Provide the (X, Y) coordinate of the cell's center where the given text is located.  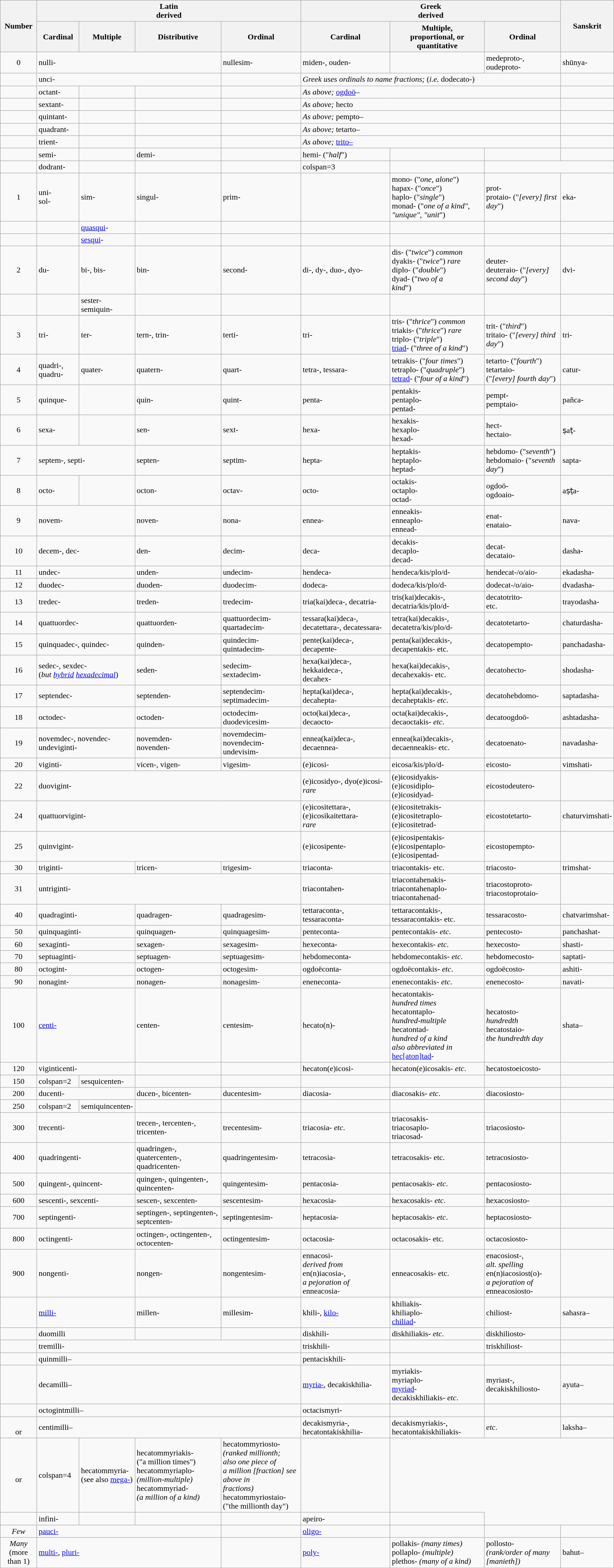
triacosakis- triacosaplo- triacosad- (437, 1128)
quattuorvigint- (169, 816)
trecen-, tercenten-, tricenten- (178, 1128)
medeproto-, oudeproto- (523, 62)
aṣṭa- (587, 490)
tessara(kai)deca-, decatettara-, decatessara- (345, 623)
septendecim-septimadecim- (261, 696)
hepta(kai)decakis-,decaheptakis- etc. (437, 696)
ter- (107, 335)
viginti- (86, 764)
tria(kai)deca-, decatria- (345, 601)
milli- (86, 1312)
enneacosakis- etc. (437, 1273)
hecato(n)- (345, 1025)
octoden- (178, 718)
triginti- (86, 868)
heptacosia- (345, 1217)
pollakis- (many times)pollaplo- (multiple)plethos- (many of a kind) (437, 1553)
decakismyriakis-,hecatontakiskhiliakis- (437, 1427)
eneneconta- (345, 982)
bahut– (587, 1553)
sescentesim- (261, 1200)
triskhiliost- (523, 1346)
ashtadasha- (587, 718)
tettaraconta-,tessaraconta- (345, 914)
myriast-, decakiskhiliosto- (523, 1385)
nullesim- (261, 62)
septendec- (86, 696)
3 (19, 335)
enneakis-enneaplo-ennead- (437, 521)
ogdoö-ogdoaio- (523, 490)
penta- (345, 400)
semi- (58, 154)
dis- ("twice") commondyakis- ("twice") rarediplo- ("double")dyad- ("two of akind") (437, 270)
heptacosakis- etc. (437, 1217)
14 (19, 623)
Greekderived (431, 11)
semiquincenten- (107, 1106)
Greek uses ordinals to name fractions; (i.e. dodecato-) (431, 79)
diskhiliosto- (523, 1334)
nonagint- (86, 982)
31 (19, 889)
0 (19, 62)
septuaginti- (86, 956)
nava- (587, 521)
septem-, septi- (86, 460)
Many(more than 1) (19, 1553)
Number (19, 26)
pempt-pemptaio- (523, 400)
1 (19, 197)
dodeca- (345, 585)
nona- (261, 521)
eicostodeutero- (523, 786)
13 (19, 601)
9 (19, 521)
di-, dy-, duo-, dyo- (345, 270)
sesquicenten- (107, 1081)
17 (19, 696)
decem-, dec- (86, 551)
800 (19, 1239)
navadasha- (587, 743)
sextant- (58, 104)
diskhiliakis- etc. (437, 1334)
octogintmilli– (169, 1410)
hecatostoeicosto- (523, 1069)
diskhili- (345, 1334)
heptakis-heptaplo-heptad- (437, 460)
tremilli- (169, 1346)
diacosia- (345, 1094)
etc. (523, 1427)
prim- (261, 197)
quingentesim- (261, 1184)
ducenti- (86, 1094)
treden- (178, 601)
ṣaṭ- (587, 430)
decatohebdomo- (523, 696)
novemdecim-novendecim-undevisim- (261, 743)
40 (19, 914)
octo(kai)deca-,decaocto- (345, 718)
octacosiosto- (523, 1239)
quadraginti- (86, 914)
decatotrito- etc. (523, 601)
shata– (587, 1025)
ducen-, bicenten- (178, 1094)
quadringen-, quatercenten-, quadricenten- (178, 1158)
120 (19, 1069)
(e)icositettara-, (e)icosikaitettara-rare (345, 816)
panchashat- (587, 932)
decatohecto- (523, 670)
demi- (178, 154)
singul- (178, 197)
dodrant- (58, 167)
tredecim- (261, 601)
sescen-, sexcenten- (178, 1200)
panchadasha- (587, 644)
quattuorden- (178, 623)
quart- (261, 370)
vicen-, vigen- (178, 764)
pollosto- (rank/order of many [manieth]) (523, 1553)
sexaginti- (86, 944)
myriakis- myriaplo- myriad-decakiskhiliakis- etc. (437, 1385)
ennea- (345, 521)
sedec-, sexdec-(but hybrid hexadecimal) (86, 670)
colspan=3 (345, 167)
ogdoëcosto- (523, 969)
quater- (107, 370)
dasha- (587, 551)
khili-, kilo- (345, 1312)
hepta- (345, 460)
100 (19, 1025)
sapta- (587, 460)
trient- (58, 142)
apeiro- (345, 1519)
hendeca- (345, 572)
hendecat-/o/aio- (523, 572)
7 (19, 460)
undec- (86, 572)
untriginti- (169, 889)
quadri-, quadru- (58, 370)
quasqui- (107, 227)
tetra(kai)decakis-,decatetra/kis/plo/d- (437, 623)
hexa- (345, 430)
ayuta– (587, 1385)
viginticenti- (86, 1069)
pentecontakis- etc. (437, 932)
duomilli (86, 1334)
tetracosakis- etc. (437, 1158)
quinquagesim- (261, 932)
19 (19, 743)
tessaracosto- (523, 914)
deca- (345, 551)
hemi- ("half") (345, 154)
octacismyri- (345, 1410)
80 (19, 969)
diacosiosto- (523, 1094)
sescenti-, sexcenti- (86, 1200)
deuter-deuteraio- ("[every] second day") (523, 270)
4 (19, 370)
terti- (261, 335)
octodecim-duodevicesim- (261, 718)
ducentesim- (261, 1094)
quinquadec-, quindec- (86, 644)
As above; tetarto– (431, 129)
pauci- (129, 1531)
den- (178, 551)
poly- (345, 1553)
22 (19, 786)
500 (19, 1184)
bi-, bis- (107, 270)
octa(kai)decakis-,decaoctakis- etc. (437, 718)
triaconta- (345, 868)
hebdomecosto- (523, 956)
colspan=4 (58, 1475)
novemdec-, novendec-undeviginti- (86, 743)
5 (19, 400)
quadragen- (178, 914)
octogint- (86, 969)
seden- (178, 670)
nonagen- (178, 982)
Distributive (178, 37)
15 (19, 644)
novemden-novenden- (178, 743)
enenecontakis- etc. (437, 982)
nonagesim- (261, 982)
hecatommyriosto-(ranked millionth;also one piece of a million [fraction] see above in fractions)hecatommyriostaio-("the millionth day") (261, 1475)
duoden- (178, 585)
chaturvimshati- (587, 816)
oligo- (345, 1531)
quintant- (58, 117)
multi-, pluri- (129, 1553)
hepta(kai)deca-,decahepta- (345, 696)
quinquaginti- (86, 932)
penteconta- (345, 932)
hexa(kai)decakis-, decahexakis- etc. (437, 670)
ennacosi-derived fromen(n)iacosia-,a pejoration ofenneacosia- (345, 1273)
eicosto- (523, 764)
trayodasha- (587, 601)
triacosiosto- (523, 1128)
Few (19, 1531)
quint- (261, 400)
decim- (261, 551)
duovigint- (169, 786)
pentakis-pentaplo-pentad- (437, 400)
sexa- (58, 430)
octacosakis- etc. (437, 1239)
triskhili- (345, 1346)
trecenti- (86, 1128)
shūnya- (587, 62)
quadragesim- (261, 914)
quinden- (178, 644)
sedecim-sextadecim- (261, 670)
tricen- (178, 868)
vimshati- (587, 764)
10 (19, 551)
tris(kai)decakis-,decatria/kis/plo/d- (437, 601)
tern-, trin- (178, 335)
quingen-, quingenten-, quincenten- (178, 1184)
septen- (178, 460)
400 (19, 1158)
saptati- (587, 956)
septuagen- (178, 956)
decakis- decaplo- decad- (437, 551)
duodec- (86, 585)
hexacosia- (345, 1200)
quin- (178, 400)
250 (19, 1106)
As above; ogdoö– (431, 92)
quatern- (178, 370)
30 (19, 868)
ennea(kai)decakis-,decaenneakis- etc. (437, 743)
hecaton(e)icosi- (345, 1069)
ashiti- (587, 969)
dvi- (587, 270)
Sanskrit (587, 26)
900 (19, 1273)
quinvigint- (169, 846)
septingenti- (86, 1217)
saptadasha- (587, 696)
unci- (129, 79)
catur- (587, 370)
sexagen- (178, 944)
shasti- (587, 944)
quattuordecim-quartadecim- (261, 623)
300 (19, 1128)
50 (19, 932)
(e)icosidyo-, dyo(e)icosi- rare (345, 786)
tetrakis- ("four times")tetraplo- ("quadruple")tetrad- ("four of a kind") (437, 370)
pente(kai)deca-, decapente- (345, 644)
Multiple (107, 37)
8 (19, 490)
octogesim- (261, 969)
pentacosakis- etc. (437, 1184)
As above; trito– (431, 142)
tetracosiosto- (523, 1158)
pentaciskhili- (345, 1359)
2 (19, 270)
sen- (178, 430)
decatoogdoö- (523, 718)
triacontakis- etc. (437, 868)
Latinderived (169, 11)
hexakis-hexaplo-hexad- (437, 430)
eicostopempto- (523, 846)
18 (19, 718)
nulli- (129, 62)
navati- (587, 982)
miden-, ouden- (345, 62)
septenden- (178, 696)
ogdoëcontakis- etc. (437, 969)
enat-enataio- (523, 521)
nongentesim- (261, 1273)
trimshat- (587, 868)
centi- (86, 1025)
(e)icosipente- (345, 846)
septingen-, septingenten-, septcenten- (178, 1217)
octingentesim- (261, 1239)
hexecosto- (523, 944)
centimilli– (169, 1427)
prot-protaio- ("[every] first day") (523, 197)
octav- (261, 490)
heptacosiosto- (523, 1217)
centesim- (261, 1025)
chatvarimshat- (587, 914)
tettaracontakis-,tessaracontakis- etc. (437, 914)
myria-, decakiskhilia- (345, 1385)
decat-decataio- (523, 551)
hect-hectaio- (523, 430)
millen- (178, 1312)
chiliost- (523, 1312)
millesim- (261, 1312)
tetracosia- (345, 1158)
hebdomo- ("seventh")hebdomaio- ("seventh day") (523, 460)
centen- (178, 1025)
hexa(kai)deca-,hekkaideca-,decahex- (345, 670)
sim- (107, 197)
ekadasha- (587, 572)
octon- (178, 490)
12 (19, 585)
triacosia- etc. (345, 1128)
hecatommyriakis- ("a million times") hecatommyriaplo-(million-multiple)hecatommyriad-(a million of a kind) (178, 1475)
hendeca/kis/plo/d- (437, 572)
quinque- (58, 400)
pentacosiosto- (523, 1184)
septuagesim- (261, 956)
tetarto- ("fourth")tetartaio-("[every] fourth day") (523, 370)
90 (19, 982)
nongen- (178, 1273)
trit- ("third")tritaio- ("[every] third day") (523, 335)
quattuordec- (86, 623)
200 (19, 1094)
(e)icosi- (345, 764)
Multiple, proportional, orquantitative (437, 37)
ennea(kai)deca-, decaennea- (345, 743)
quindecim-quintadecim- (261, 644)
decatotetarto- (523, 623)
diacosakis- etc. (437, 1094)
triacontahenakis- triacontahenaplo-triacontahenad- (437, 889)
700 (19, 1217)
octogen- (178, 969)
shodasha- (587, 670)
quinquagen- (178, 932)
(e)icositetrakis- (e)icositetraplo- (e)icositetrad- (437, 816)
laksha– (587, 1427)
sester-semiquin- (107, 305)
hebdomecontakis- etc. (437, 956)
eka- (587, 197)
decamilli– (169, 1385)
As above; pempto– (431, 117)
tredec- (86, 601)
(e)icosidyakis- (e)icosidiplo- (e)icosidyad- (437, 786)
60 (19, 944)
octacosia- (345, 1239)
du- (58, 270)
sesqui- (107, 240)
dvadasha- (587, 585)
20 (19, 764)
infini- (58, 1519)
hexecontakis- etc. (437, 944)
triacosto- (523, 868)
600 (19, 1200)
unden- (178, 572)
triacontahen- (345, 889)
septim- (261, 460)
duodecim- (261, 585)
trecentesim- (261, 1128)
dodeca/kis/plo/d- (437, 585)
noven- (178, 521)
enacosiost-,alt. spellingen(n)iacosiost(o)- a pejoration ofenneacosiosto- (523, 1273)
eicosa/kis/plo/d- (437, 764)
undecim- (261, 572)
octakis-octaplo-octad- (437, 490)
bin- (178, 270)
150 (19, 1081)
hebdomeconta- (345, 956)
penta(kai)decakis-,decapentakis- etc. (437, 644)
septingentesim- (261, 1217)
octant- (58, 92)
quadrant- (58, 129)
70 (19, 956)
25 (19, 846)
hecatontakis-hundred timeshecatontaplo-hundred-multiplehecatontad-hundred of a kindalso abbreviated inhec[aton]tad- (437, 1025)
khiliakis- khiliaplo- chiliad- (437, 1312)
mono- ("one, alone")hapax- ("once")haplo- ("single")monad- ("one of a kind", "unique", "unit") (437, 197)
trigesim- (261, 868)
hecaton(e)icosakis- etc. (437, 1069)
ogdoëconta- (345, 969)
decatopempto- (523, 644)
decatoenato- (523, 743)
chaturdasha- (587, 623)
octingen-, octingenten-, octocenten- (178, 1239)
quinmilli– (169, 1359)
nongenti- (86, 1273)
uni-sol- (58, 197)
tetra-, tessara- (345, 370)
sext- (261, 430)
hexacosiosto- (523, 1200)
sexagesim- (261, 944)
hecatommyria- (see also mega-) (107, 1475)
vigesim- (261, 764)
octodec- (86, 718)
16 (19, 670)
octingenti- (86, 1239)
hexeconta- (345, 944)
hecatosto-hundredthhecatostaio-the hundredth day (523, 1025)
hexacosakis- etc. (437, 1200)
triacostoproto- triacostoprotaio- (523, 889)
decakismyria-, hecatontakiskhilia- (345, 1427)
pañca- (587, 400)
quadringenti- (86, 1158)
enenecosto- (523, 982)
dodecat-/o/aio- (523, 585)
tris- ("thrice") commontriakis- ("thrice") raretriplo- ("triple")triad- ("three of a kind") (437, 335)
11 (19, 572)
second- (261, 270)
sahasra– (587, 1312)
quingent-, quincent- (86, 1184)
24 (19, 816)
As above; hecto (431, 104)
6 (19, 430)
quadringentesim- (261, 1158)
pentecosto- (523, 932)
(e)icosipentakis- (e)icosipentaplo- (e)icosipentad- (437, 846)
eicostotetarto- (523, 816)
novem- (86, 521)
pentacosia- (345, 1184)
